Find where the given text appears and provide that cell's center as [X, Y] coordinate. 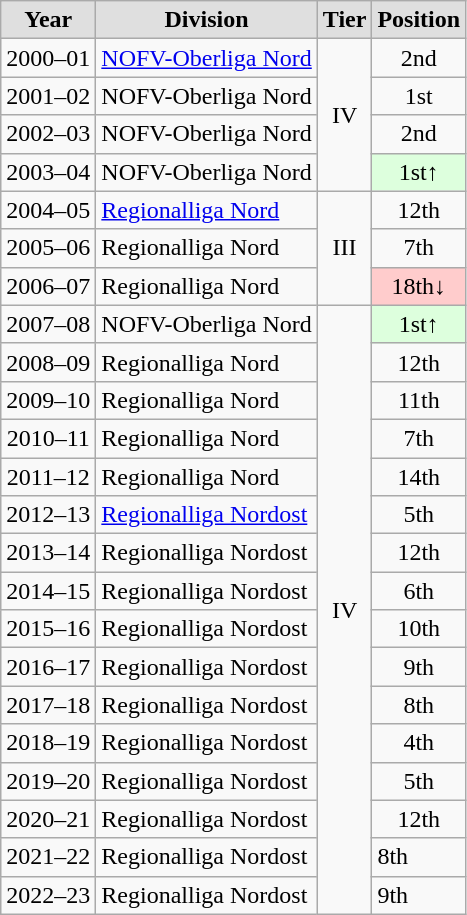
1st [419, 96]
2015–16 [48, 629]
2022–23 [48, 895]
2001–02 [48, 96]
4th [419, 743]
2018–19 [48, 743]
2009–10 [48, 400]
2006–07 [48, 286]
Division [206, 20]
2020–21 [48, 819]
6th [419, 591]
III [344, 248]
2002–03 [48, 134]
2005–06 [48, 248]
2004–05 [48, 210]
2008–09 [48, 362]
2017–18 [48, 705]
2021–22 [48, 857]
2010–11 [48, 438]
2011–12 [48, 477]
2013–14 [48, 553]
Year [48, 20]
2014–15 [48, 591]
18th↓ [419, 286]
2012–13 [48, 515]
14th [419, 477]
2000–01 [48, 58]
10th [419, 629]
2019–20 [48, 781]
2007–08 [48, 324]
Tier [344, 20]
2016–17 [48, 667]
11th [419, 400]
2003–04 [48, 172]
Position [419, 20]
